Return the (X, Y) coordinate for the center point of the cell that contains the specified text.  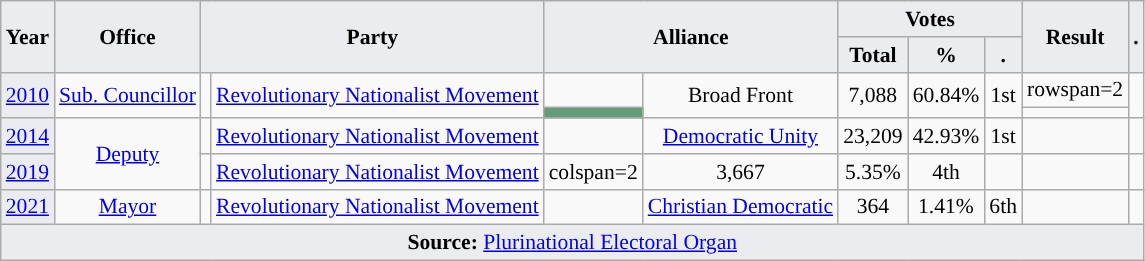
Party (372, 36)
42.93% (946, 136)
Deputy (128, 154)
% (946, 55)
Source: Plurinational Electoral Organ (572, 243)
7,088 (872, 95)
Result (1075, 36)
Christian Democratic (740, 207)
Alliance (691, 36)
colspan=2 (594, 172)
Sub. Councillor (128, 95)
60.84% (946, 95)
2021 (28, 207)
6th (1003, 207)
2014 (28, 136)
Broad Front (740, 95)
Office (128, 36)
5.35% (872, 172)
Year (28, 36)
1.41% (946, 207)
Total (872, 55)
364 (872, 207)
23,209 (872, 136)
Votes (930, 19)
2019 (28, 172)
Mayor (128, 207)
3,667 (740, 172)
rowspan=2 (1075, 90)
Democratic Unity (740, 136)
2010 (28, 95)
4th (946, 172)
